Extract the [x, y] coordinate from the center of the cell holding the provided text.  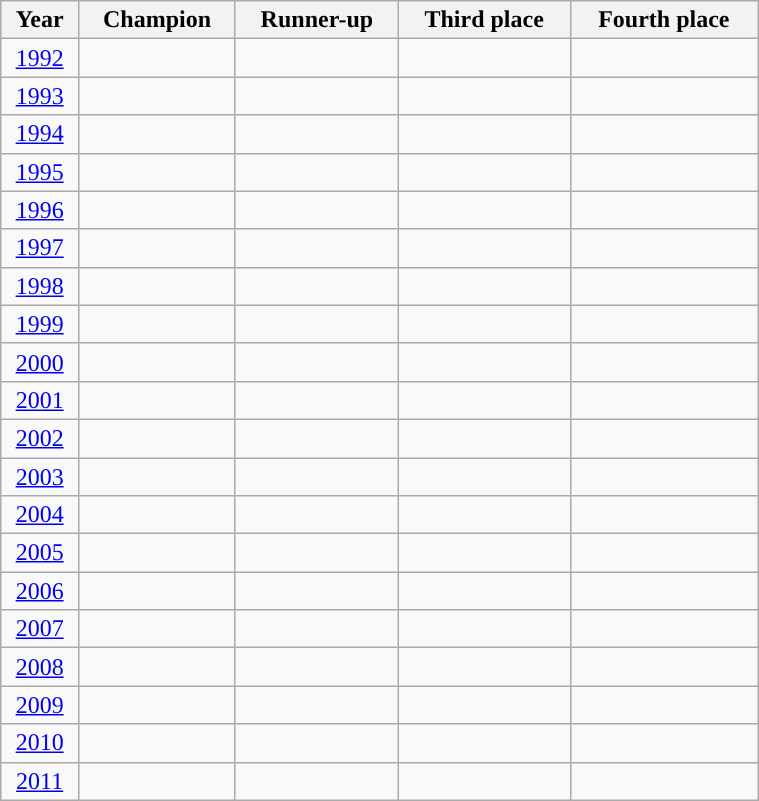
2004 [40, 515]
Fourth place [664, 20]
1993 [40, 96]
2010 [40, 743]
1997 [40, 248]
Third place [484, 20]
2009 [40, 705]
1994 [40, 134]
2006 [40, 591]
1996 [40, 210]
Runner-up [316, 20]
1999 [40, 324]
1998 [40, 286]
2011 [40, 781]
Champion [158, 20]
2002 [40, 438]
2003 [40, 477]
2001 [40, 400]
2000 [40, 362]
2007 [40, 629]
1992 [40, 58]
1995 [40, 172]
2005 [40, 553]
2008 [40, 667]
Year [40, 20]
